Return the (x, y) coordinate for the center point of the cell that contains the specified text.  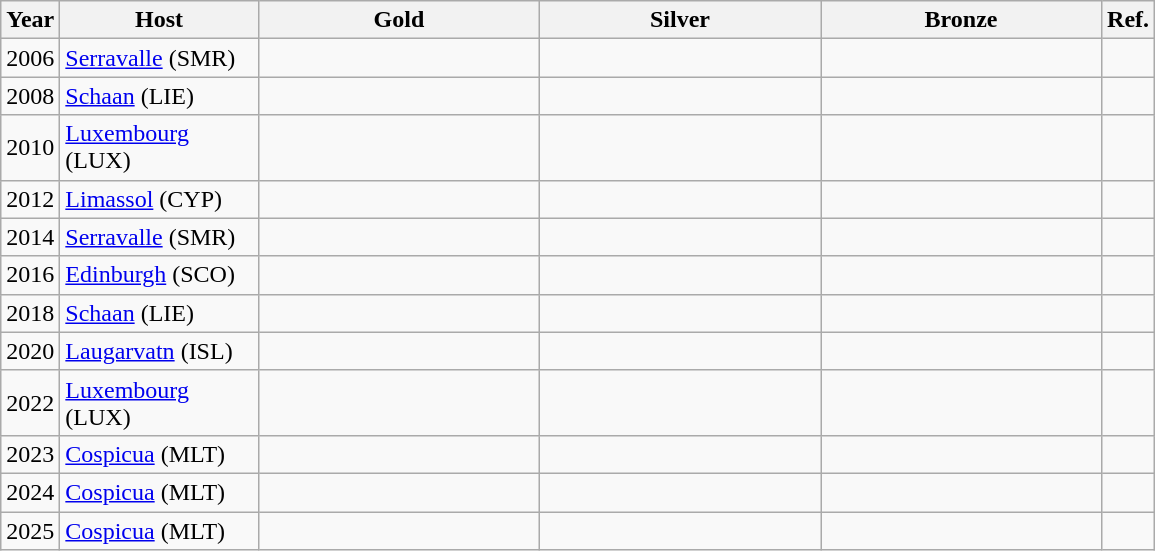
2008 (30, 96)
2025 (30, 531)
2018 (30, 313)
2006 (30, 58)
Gold (398, 20)
2012 (30, 199)
Year (30, 20)
Limassol (CYP) (160, 199)
Silver (680, 20)
2024 (30, 492)
2014 (30, 237)
2020 (30, 351)
2023 (30, 454)
Laugarvatn (ISL) (160, 351)
2022 (30, 402)
2016 (30, 275)
Bronze (960, 20)
Ref. (1128, 20)
Edinburgh (SCO) (160, 275)
Host (160, 20)
2010 (30, 148)
